Identify which cell holds the provided text, then report its [X, Y] central coordinate. 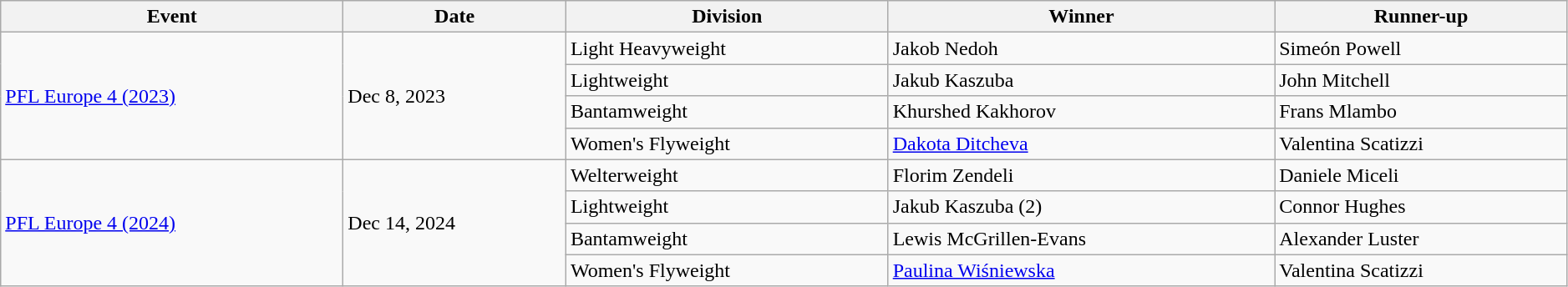
Daniele Miceli [1422, 175]
Light Heavyweight [727, 48]
Florim Zendeli [1081, 175]
PFL Europe 4 (2023) [172, 96]
Lewis McGrillen-Evans [1081, 239]
Frans Mlambo [1422, 112]
Jakub Kaszuba (2) [1081, 207]
Event [172, 17]
Paulina Wiśniewska [1081, 270]
PFL Europe 4 (2024) [172, 223]
Jakob Nedoh [1081, 48]
Simeón Powell [1422, 48]
Runner-up [1422, 17]
Dakota Ditcheva [1081, 143]
Division [727, 17]
Dec 8, 2023 [454, 96]
Alexander Luster [1422, 239]
Khurshed Kakhorov [1081, 112]
Welterweight [727, 175]
John Mitchell [1422, 80]
Date [454, 17]
Jakub Kaszuba [1081, 80]
Winner [1081, 17]
Dec 14, 2024 [454, 223]
Connor Hughes [1422, 207]
